For the text-containing cell, return its midpoint in (X, Y) coordinate format. 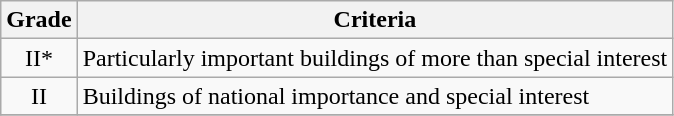
Buildings of national importance and special interest (375, 96)
Criteria (375, 20)
II* (39, 58)
II (39, 96)
Grade (39, 20)
Particularly important buildings of more than special interest (375, 58)
